Scan for the cell matching the given text and deliver its (X, Y) coordinate at center. 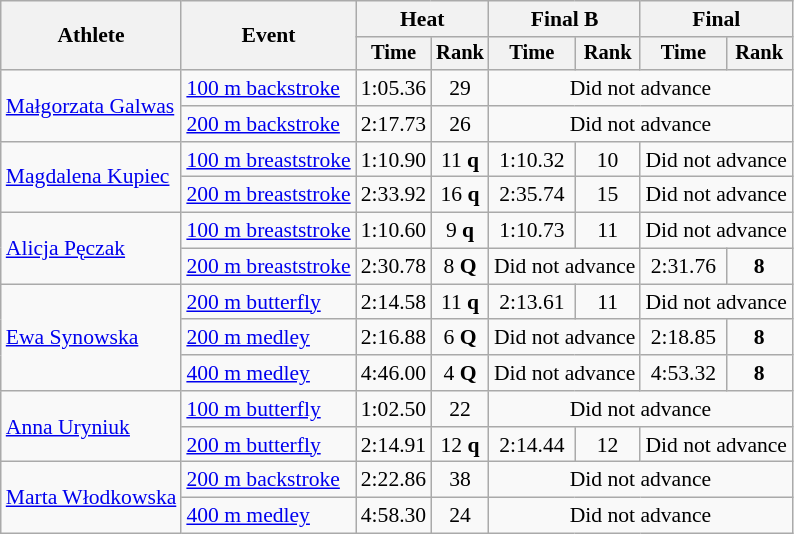
2:13.61 (532, 302)
2:33.92 (394, 195)
Final (716, 19)
9 q (460, 231)
29 (460, 88)
38 (460, 480)
2:22.86 (394, 480)
6 Q (460, 338)
12 (608, 445)
1:10.32 (532, 160)
Final B (565, 19)
100 m backstroke (268, 88)
1:10.90 (394, 160)
24 (460, 516)
1:02.50 (394, 409)
4:46.00 (394, 373)
2:16.88 (394, 338)
100 m butterfly (268, 409)
2:30.78 (394, 267)
Magdalena Kupiec (92, 178)
2:17.73 (394, 124)
2:14.58 (394, 302)
4:53.32 (683, 373)
22 (460, 409)
Athlete (92, 36)
Marta Włodkowska (92, 498)
4:58.30 (394, 516)
15 (608, 195)
16 q (460, 195)
200 m medley (268, 338)
2:14.91 (394, 445)
8 Q (460, 267)
12 q (460, 445)
Event (268, 36)
Anna Uryniuk (92, 426)
1:10.73 (532, 231)
10 (608, 160)
2:31.76 (683, 267)
2:18.85 (683, 338)
1:05.36 (394, 88)
26 (460, 124)
2:14.44 (532, 445)
1:10.60 (394, 231)
Ewa Synowska (92, 338)
2:35.74 (532, 195)
Alicja Pęczak (92, 248)
Heat (422, 19)
4 Q (460, 373)
Małgorzata Galwas (92, 106)
